Identify which cell holds the provided text, then report its [X, Y] central coordinate. 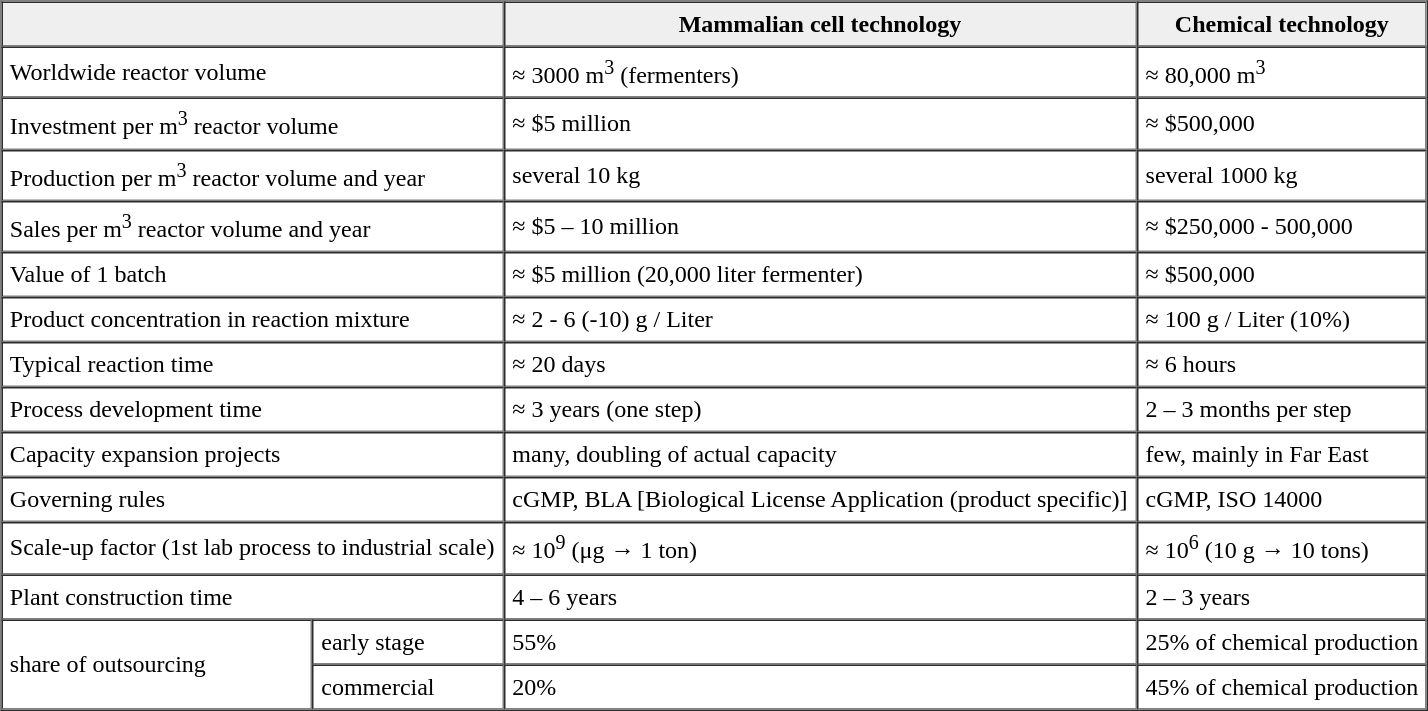
≈ $5 million [820, 124]
Capacity expansion projects [252, 454]
≈ 20 days [820, 364]
Typical reaction time [252, 364]
Sales per m3 reactor volume and year [252, 226]
≈ $5 – 10 million [820, 226]
≈ 100 g / Liter (10%) [1282, 320]
≈ 109 (μg → 1 ton) [820, 548]
Mammalian cell technology [820, 24]
Governing rules [252, 500]
Product concentration in reaction mixture [252, 320]
55% [820, 642]
2 – 3 years [1282, 596]
Plant construction time [252, 596]
Chemical technology [1282, 24]
≈ $250,000 - 500,000 [1282, 226]
several 1000 kg [1282, 174]
4 – 6 years [820, 596]
early stage [408, 642]
Value of 1 batch [252, 274]
Process development time [252, 410]
Scale-up factor (1st lab process to industrial scale) [252, 548]
share of outsourcing [156, 664]
25% of chemical production [1282, 642]
cGMP, ISO 14000 [1282, 500]
≈ 3 years (one step) [820, 410]
20% [820, 686]
≈ 2 - 6 (-10) g / Liter [820, 320]
≈ 3000 m3 (fermenters) [820, 72]
45% of chemical production [1282, 686]
≈ $5 million (20,000 liter fermenter) [820, 274]
many, doubling of actual capacity [820, 454]
commercial [408, 686]
Production per m3 reactor volume and year [252, 174]
≈ 6 hours [1282, 364]
≈ 106 (10 g → 10 tons) [1282, 548]
few, mainly in Far East [1282, 454]
≈ 80,000 m3 [1282, 72]
several 10 kg [820, 174]
Investment per m3 reactor volume [252, 124]
cGMP, BLA [Biological License Application (product specific)] [820, 500]
2 – 3 months per step [1282, 410]
Worldwide reactor volume [252, 72]
